Search for the cell housing the specified text and yield its [x, y] center coordinate. 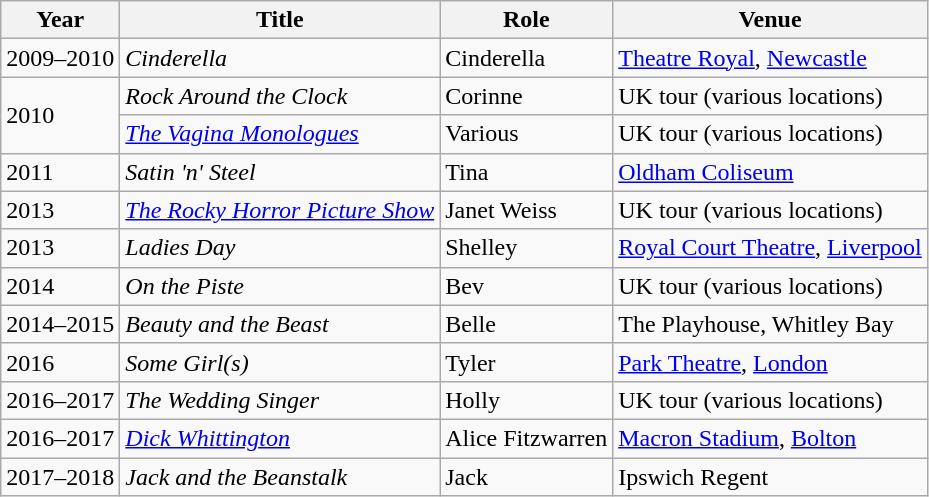
Oldham Coliseum [770, 172]
Some Girl(s) [280, 362]
Alice Fitzwarren [526, 438]
Title [280, 20]
Shelley [526, 248]
Ladies Day [280, 248]
Royal Court Theatre, Liverpool [770, 248]
Macron Stadium, Bolton [770, 438]
Janet Weiss [526, 210]
Tyler [526, 362]
2014–2015 [60, 324]
Role [526, 20]
Various [526, 134]
2010 [60, 115]
Satin 'n' Steel [280, 172]
The Playhouse, Whitley Bay [770, 324]
Beauty and the Beast [280, 324]
Theatre Royal, Newcastle [770, 58]
Rock Around the Clock [280, 96]
On the Piste [280, 286]
2011 [60, 172]
Corinne [526, 96]
The Rocky Horror Picture Show [280, 210]
Jack [526, 477]
Bev [526, 286]
Park Theatre, London [770, 362]
Venue [770, 20]
Jack and the Beanstalk [280, 477]
Dick Whittington [280, 438]
2009–2010 [60, 58]
Belle [526, 324]
Tina [526, 172]
Year [60, 20]
The Vagina Monologues [280, 134]
2014 [60, 286]
2016 [60, 362]
The Wedding Singer [280, 400]
2017–2018 [60, 477]
Holly [526, 400]
Ipswich Regent [770, 477]
